Locate the cell with the specified text and output its [X, Y] center coordinate. 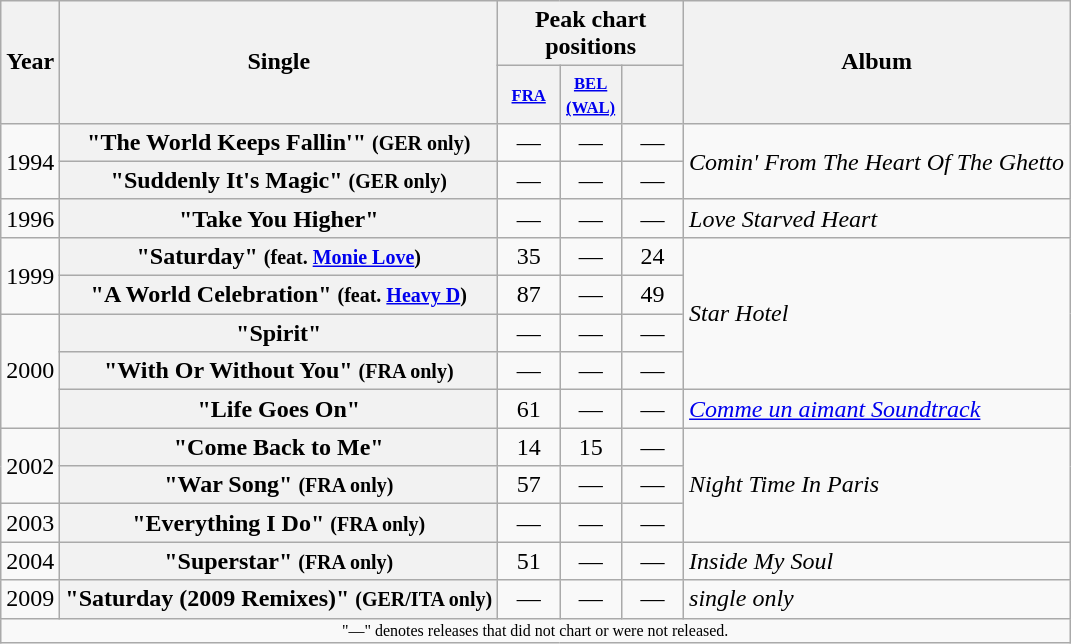
"Everything I Do" (FRA only) [279, 523]
87 [529, 295]
Year [30, 62]
Star Hotel [877, 313]
FRA [529, 94]
2000 [30, 371]
2003 [30, 523]
"A World Celebration" (feat. Heavy D) [279, 295]
"With Or Without You" (FRA only) [279, 371]
Comin' From The Heart Of The Ghetto [877, 161]
Album [877, 62]
49 [653, 295]
"The World Keeps Fallin'" (GER only) [279, 142]
1999 [30, 275]
"Saturday (2009 Remixes)" (GER/ITA only) [279, 599]
Single [279, 62]
Inside My Soul [877, 561]
Comme un aimant Soundtrack [877, 409]
Peak chart positions [591, 34]
"Spirit" [279, 333]
"Life Goes On" [279, 409]
61 [529, 409]
57 [529, 485]
14 [529, 447]
51 [529, 561]
single only [877, 599]
"Suddenly It's Magic" (GER only) [279, 180]
Love Starved Heart [877, 218]
"Saturday" (feat. Monie Love) [279, 256]
24 [653, 256]
1996 [30, 218]
"War Song" (FRA only) [279, 485]
15 [591, 447]
Night Time In Paris [877, 485]
"Come Back to Me" [279, 447]
2009 [30, 599]
"Superstar" (FRA only) [279, 561]
1994 [30, 161]
"Take You Higher" [279, 218]
BEL(WAL) [591, 94]
2004 [30, 561]
35 [529, 256]
2002 [30, 466]
"—" denotes releases that did not chart or were not released. [536, 630]
